Return [X, Y] of the center of cell containing provided text 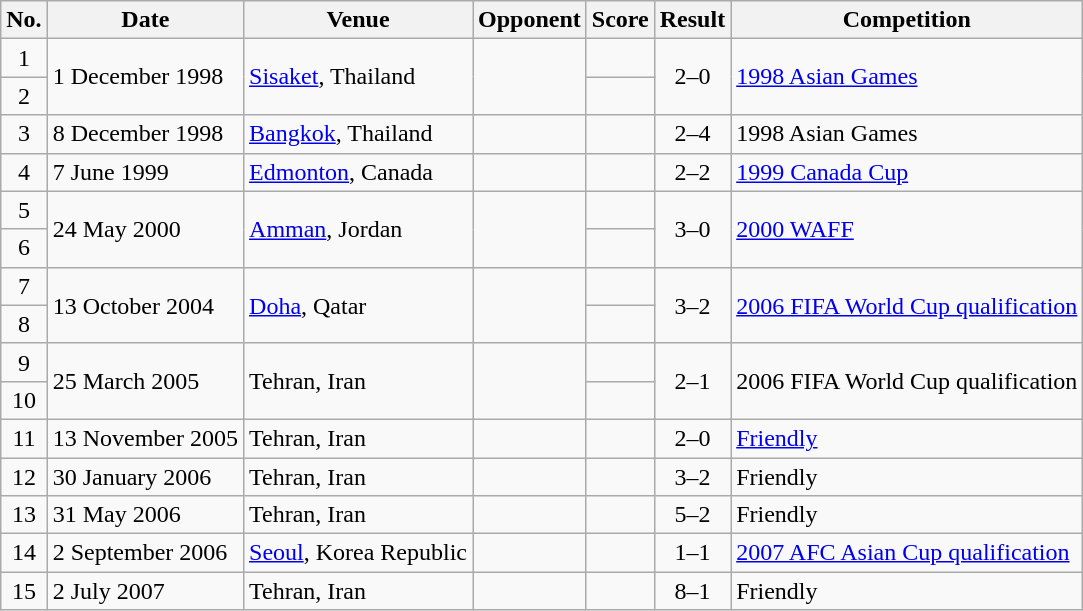
8 December 1998 [145, 134]
2 [24, 96]
1 December 1998 [145, 77]
Amman, Jordan [358, 229]
5–2 [692, 515]
13 October 2004 [145, 305]
3–0 [692, 229]
24 May 2000 [145, 229]
8–1 [692, 591]
30 January 2006 [145, 477]
Bangkok, Thailand [358, 134]
9 [24, 362]
11 [24, 438]
3 [24, 134]
2000 WAFF [907, 229]
25 March 2005 [145, 381]
1 [24, 58]
Venue [358, 20]
7 [24, 286]
2–4 [692, 134]
13 [24, 515]
2–1 [692, 381]
Edmonton, Canada [358, 172]
2–2 [692, 172]
1–1 [692, 553]
8 [24, 324]
12 [24, 477]
31 May 2006 [145, 515]
Doha, Qatar [358, 305]
6 [24, 248]
4 [24, 172]
14 [24, 553]
No. [24, 20]
Competition [907, 20]
2 September 2006 [145, 553]
10 [24, 400]
Sisaket, Thailand [358, 77]
Opponent [530, 20]
13 November 2005 [145, 438]
Result [692, 20]
2 July 2007 [145, 591]
Date [145, 20]
Seoul, Korea Republic [358, 553]
7 June 1999 [145, 172]
15 [24, 591]
Score [620, 20]
5 [24, 210]
2007 AFC Asian Cup qualification [907, 553]
1999 Canada Cup [907, 172]
